From the cell containing the given text, extract its center point as [X, Y] coordinate. 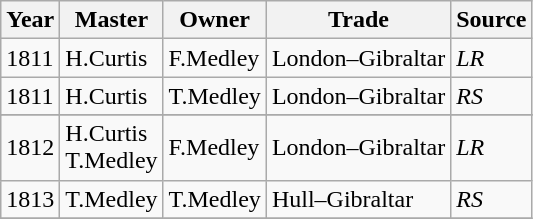
Owner [214, 20]
1812 [30, 148]
Hull–Gibraltar [358, 199]
Master [112, 20]
1813 [30, 199]
Source [492, 20]
Year [30, 20]
H.CurtisT.Medley [112, 148]
Trade [358, 20]
